Pinpoint the cell where the given text exists, returning its (x, y) midpoint coordinate. 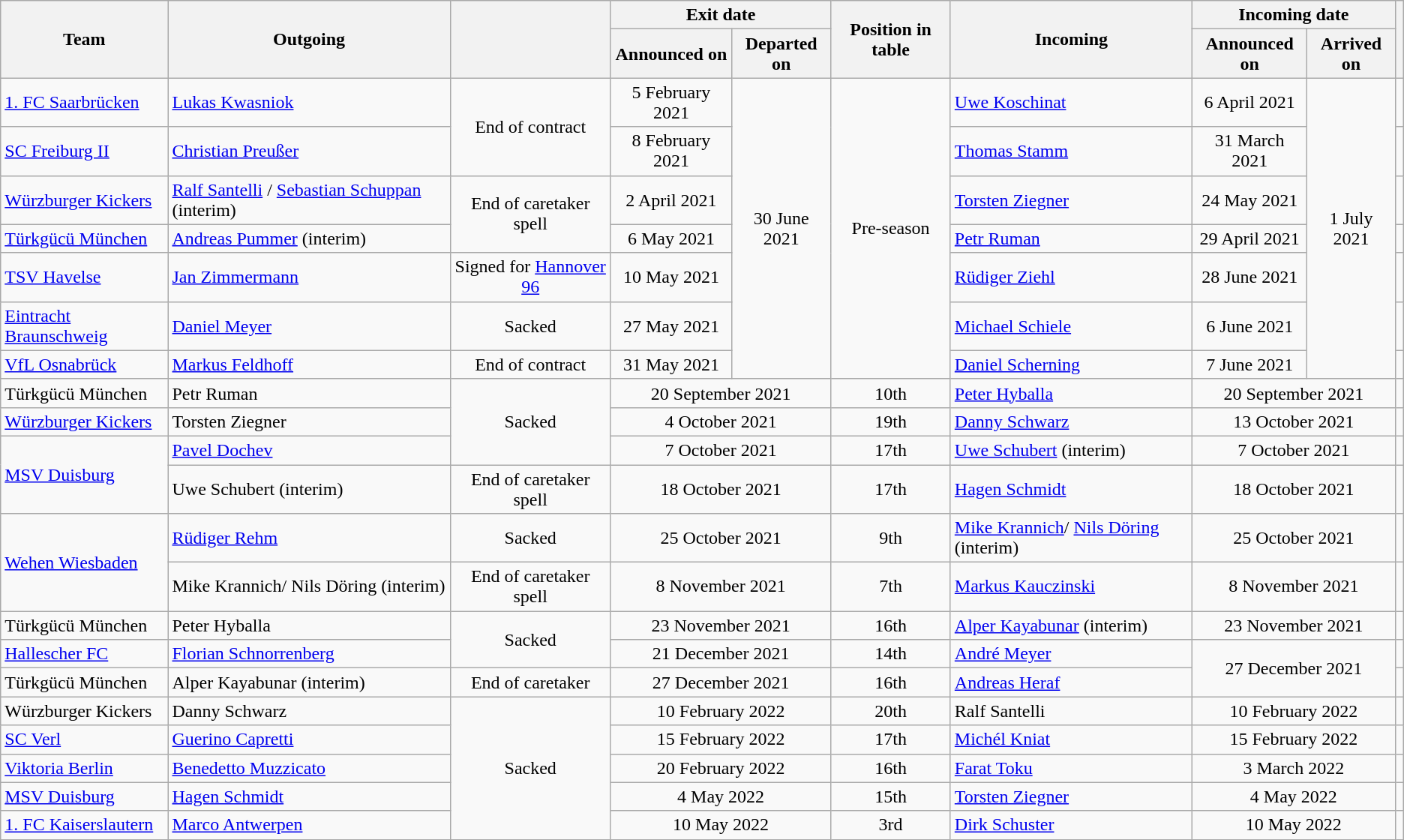
Viktoria Berlin (84, 768)
Outgoing (309, 39)
Farat Toku (1071, 768)
Rüdiger Rehm (309, 538)
13 October 2021 (1294, 421)
SC Freiburg II (84, 151)
Marco Antwerpen (309, 825)
27 May 2021 (670, 325)
1. FC Saarbrücken (84, 102)
SC Verl (84, 739)
29 April 2021 (1249, 238)
7 June 2021 (1249, 364)
30 June 2021 (781, 228)
31 May 2021 (670, 364)
Signed for Hannover 96 (530, 277)
TSV Havelse (84, 277)
Exit date (721, 15)
Andreas Heraf (1071, 682)
15th (891, 796)
Incoming date (1294, 15)
Wehen Wiesbaden (84, 562)
20 February 2022 (721, 768)
Florian Schnorrenberg (309, 654)
Markus Kauczinski (1071, 586)
Guerino Capretti (309, 739)
Christian Preußer (309, 151)
Arrived on (1351, 54)
Ralf Santelli / Sebastian Schuppan (interim) (309, 199)
Markus Feldhoff (309, 364)
21 December 2021 (721, 654)
Dirk Schuster (1071, 825)
Thomas Stamm (1071, 151)
Hallescher FC (84, 654)
Jan Zimmermann (309, 277)
Pavel Dochev (309, 450)
24 May 2021 (1249, 199)
1 July 2021 (1351, 228)
Pre-season (891, 228)
20th (891, 711)
End of caretaker (530, 682)
6 June 2021 (1249, 325)
Benedetto Muzzicato (309, 768)
3rd (891, 825)
Departed on (781, 54)
Position in table (891, 39)
5 February 2021 (670, 102)
4 October 2021 (721, 421)
Team (84, 39)
10 May 2021 (670, 277)
Incoming (1071, 39)
6 May 2021 (670, 238)
28 June 2021 (1249, 277)
Michél Kniat (1071, 739)
Uwe Koschinat (1071, 102)
Daniel Meyer (309, 325)
Michael Schiele (1071, 325)
Ralf Santelli (1071, 711)
8 February 2021 (670, 151)
10th (891, 393)
Lukas Kwasniok (309, 102)
1. FC Kaiserslautern (84, 825)
Andreas Pummer (interim) (309, 238)
Eintracht Braunschweig (84, 325)
Rüdiger Ziehl (1071, 277)
6 April 2021 (1249, 102)
31 March 2021 (1249, 151)
VfL Osnabrück (84, 364)
Daniel Scherning (1071, 364)
3 March 2022 (1294, 768)
19th (891, 421)
2 April 2021 (670, 199)
9th (891, 538)
7th (891, 586)
André Meyer (1071, 654)
14th (891, 654)
